Capture the cell that displays the provided text and extract its (x, y) central coordinate. 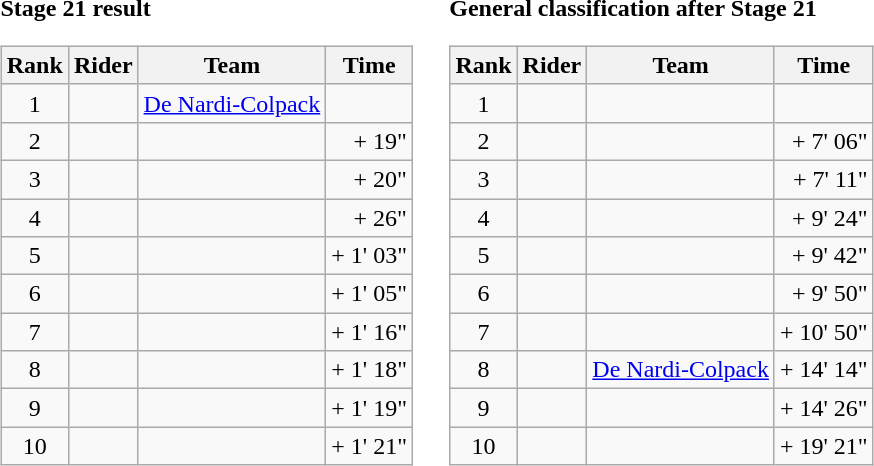
+ 1' 05" (370, 294)
+ 9' 50" (824, 294)
+ 26" (370, 217)
+ 9' 24" (824, 217)
+ 10' 50" (824, 332)
+ 14' 14" (824, 370)
+ 19" (370, 141)
+ 19' 21" (824, 446)
+ 7' 11" (824, 179)
+ 7' 06" (824, 141)
+ 1' 18" (370, 370)
+ 14' 26" (824, 408)
+ 9' 42" (824, 256)
+ 1' 16" (370, 332)
+ 20" (370, 179)
+ 1' 19" (370, 408)
+ 1' 21" (370, 446)
+ 1' 03" (370, 256)
